Search for the cell housing the specified text and yield its [x, y] center coordinate. 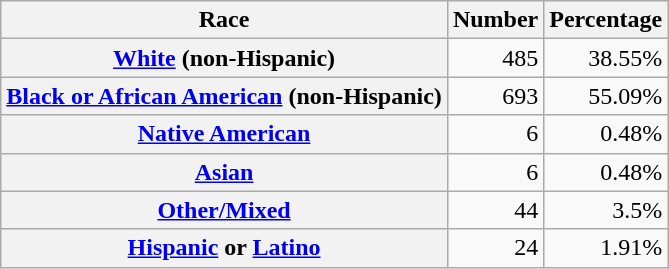
44 [495, 210]
55.09% [606, 96]
1.91% [606, 248]
Asian [224, 172]
White (non-Hispanic) [224, 58]
693 [495, 96]
24 [495, 248]
485 [495, 58]
Percentage [606, 20]
Hispanic or Latino [224, 248]
Native American [224, 134]
Black or African American (non-Hispanic) [224, 96]
Other/Mixed [224, 210]
3.5% [606, 210]
Number [495, 20]
Race [224, 20]
38.55% [606, 58]
